Output the (x, y) coordinate of the center of the cell containing the given text.  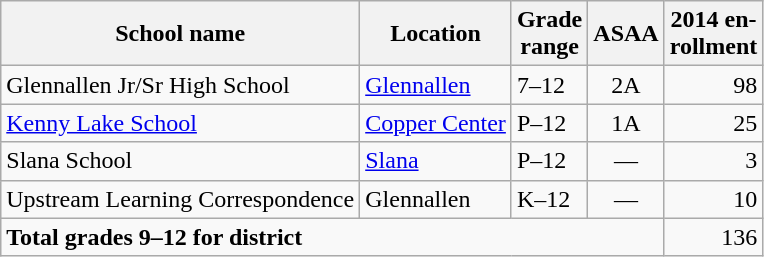
Slana (436, 161)
3 (714, 161)
136 (714, 237)
98 (714, 85)
Glennallen Jr/Sr High School (180, 85)
Total grades 9–12 for district (332, 237)
1A (626, 123)
Graderange (549, 34)
7–12 (549, 85)
Kenny Lake School (180, 123)
ASAA (626, 34)
2A (626, 85)
School name (180, 34)
2014 en-rollment (714, 34)
10 (714, 199)
Location (436, 34)
Upstream Learning Correspondence (180, 199)
Copper Center (436, 123)
Slana School (180, 161)
K–12 (549, 199)
25 (714, 123)
